Return the (X, Y) coordinate for the center point of the cell that contains the specified text.  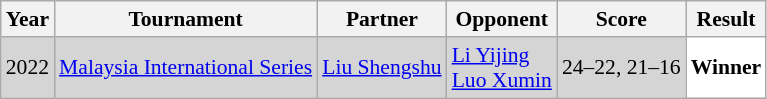
Opponent (502, 19)
Tournament (186, 19)
Partner (382, 19)
Li Yijing Luo Xumin (502, 68)
Malaysia International Series (186, 68)
Year (28, 19)
Result (726, 19)
Liu Shengshu (382, 68)
Winner (726, 68)
24–22, 21–16 (622, 68)
2022 (28, 68)
Score (622, 19)
